Capture the cell that displays the provided text and extract its (X, Y) central coordinate. 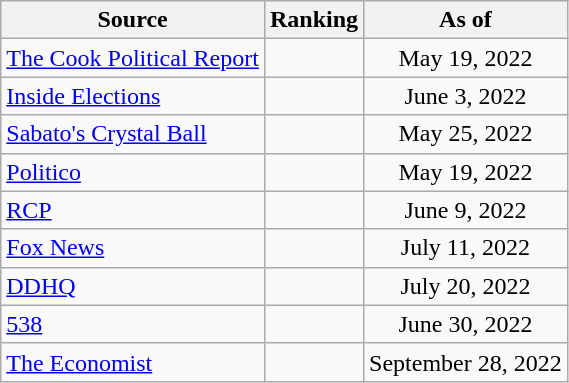
The Economist (133, 362)
RCP (133, 210)
As of (466, 20)
June 9, 2022 (466, 210)
July 20, 2022 (466, 286)
July 11, 2022 (466, 248)
538 (133, 324)
Sabato's Crystal Ball (133, 134)
Politico (133, 172)
Source (133, 20)
May 25, 2022 (466, 134)
Inside Elections (133, 96)
DDHQ (133, 286)
June 30, 2022 (466, 324)
The Cook Political Report (133, 58)
June 3, 2022 (466, 96)
Ranking (314, 20)
September 28, 2022 (466, 362)
Fox News (133, 248)
